Locate the cell with the specified text and output its (x, y) center coordinate. 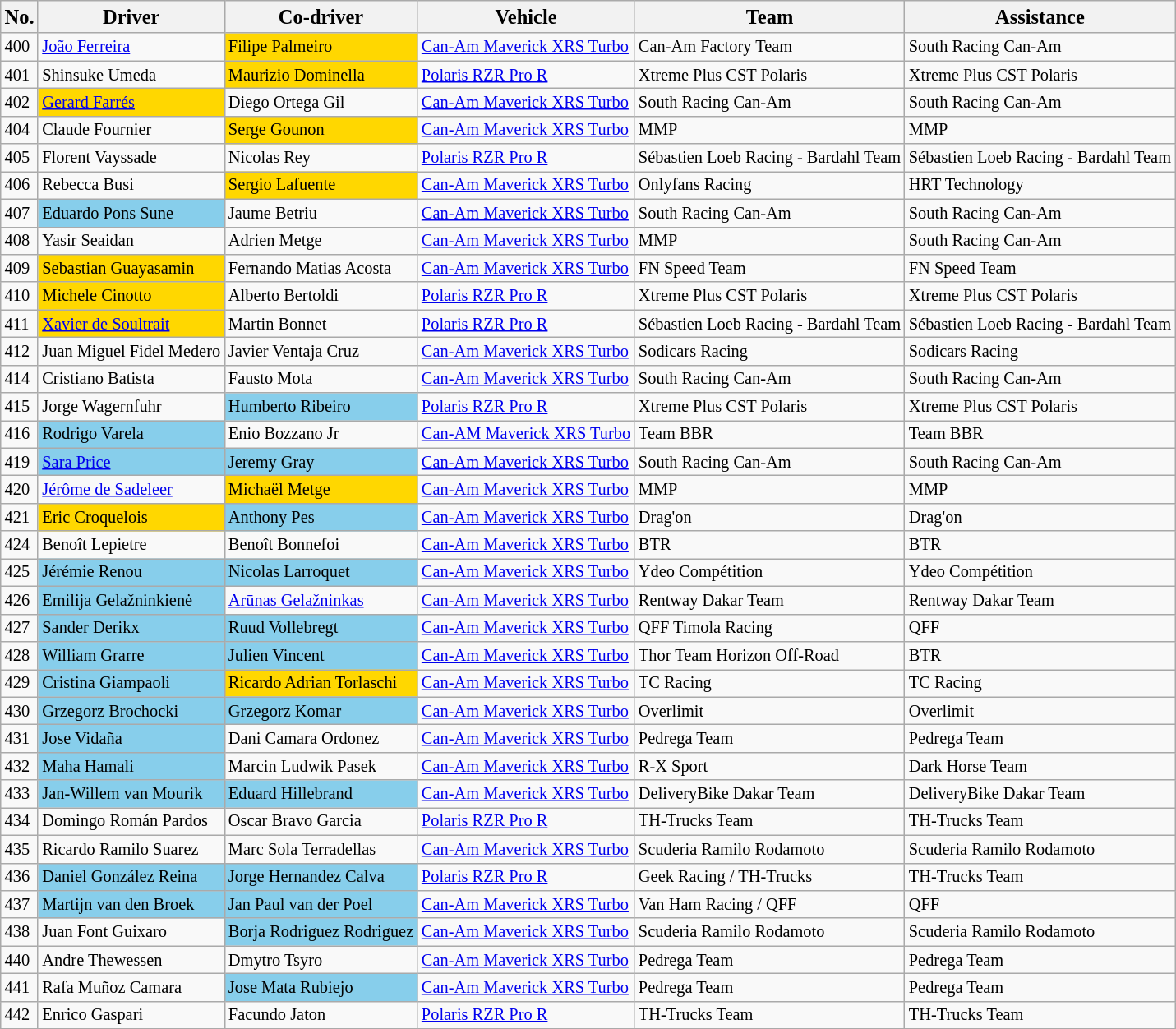
João Ferreira (131, 47)
Dmytro Tsyro (321, 960)
436 (20, 877)
HRT Technology (1040, 185)
Adrien Metge (321, 241)
426 (20, 600)
Benoît Lepietre (131, 545)
438 (20, 932)
Emilija Gelažninkienė (131, 600)
401 (20, 75)
Facundo Jaton (321, 1015)
Claude Fournier (131, 130)
402 (20, 102)
Team (769, 16)
QFF Timola Racing (769, 628)
400 (20, 47)
Fausto Mota (321, 379)
406 (20, 185)
Jeremy Gray (321, 462)
Can-AM Maverick XRS Turbo (526, 434)
409 (20, 268)
Dani Camara Ordonez (321, 738)
Sebastian Guayasamin (131, 268)
Jorge Hernandez Calva (321, 877)
Eduardo Pons Sune (131, 213)
Serge Gounon (321, 130)
Alberto Bertoldi (321, 296)
Javier Ventaja Cruz (321, 351)
Grzegorz Komar (321, 711)
421 (20, 517)
Filipe Palmeiro (321, 47)
Martijn van den Broek (131, 904)
434 (20, 821)
424 (20, 545)
440 (20, 960)
Borja Rodriguez Rodriguez (321, 932)
Sergio Lafuente (321, 185)
Enrico Gaspari (131, 1015)
425 (20, 572)
437 (20, 904)
Rebecca Busi (131, 185)
416 (20, 434)
404 (20, 130)
433 (20, 794)
Michele Cinotto (131, 296)
Rafa Muñoz Camara (131, 987)
Grzegorz Brochocki (131, 711)
Fernando Matias Acosta (321, 268)
Assistance (1040, 16)
William Grarre (131, 655)
Humberto Ribeiro (321, 407)
Sander Derikx (131, 628)
Juan Miguel Fidel Medero (131, 351)
Marcin Ludwik Pasek (321, 766)
442 (20, 1015)
Cristina Giampaoli (131, 683)
Jose Vidaña (131, 738)
Juan Font Guixaro (131, 932)
Florent Vayssade (131, 158)
Jan Paul van der Poel (321, 904)
411 (20, 324)
Michaël Metge (321, 489)
Jérémie Renou (131, 572)
Eduard Hillebrand (321, 794)
435 (20, 849)
Benoît Bonnefoi (321, 545)
Can-Am Factory Team (769, 47)
Marc Sola Terradellas (321, 849)
Sara Price (131, 462)
Nicolas Rey (321, 158)
Maurizio Dominella (321, 75)
431 (20, 738)
429 (20, 683)
428 (20, 655)
Xavier de Soultrait (131, 324)
Cristiano Batista (131, 379)
Jérôme de Sadeleer (131, 489)
Geek Racing / TH-Trucks (769, 877)
Dark Horse Team (1040, 766)
415 (20, 407)
Arūnas Gelažninkas (321, 600)
Co-driver (321, 16)
Ricardo Ramilo Suarez (131, 849)
414 (20, 379)
Domingo Román Pardos (131, 821)
Shinsuke Umeda (131, 75)
Driver (131, 16)
Jaume Betriu (321, 213)
Eric Croquelois (131, 517)
No. (20, 16)
Jorge Wagernfuhr (131, 407)
Anthony Pes (321, 517)
Daniel González Reina (131, 877)
Yasir Seaidan (131, 241)
Martin Bonnet (321, 324)
Rodrigo Varela (131, 434)
Van Ham Racing / QFF (769, 904)
Ricardo Adrian Torlaschi (321, 683)
420 (20, 489)
412 (20, 351)
Oscar Bravo Garcia (321, 821)
Maha Hamali (131, 766)
408 (20, 241)
Enio Bozzano Jr (321, 434)
Julien Vincent (321, 655)
Thor Team Horizon Off-Road (769, 655)
419 (20, 462)
Onlyfans Racing (769, 185)
Vehicle (526, 16)
Gerard Farrés (131, 102)
Jan-Willem van Mourik (131, 794)
430 (20, 711)
Ruud Vollebregt (321, 628)
Jose Mata Rubiejo (321, 987)
Nicolas Larroquet (321, 572)
R-X Sport (769, 766)
Diego Ortega Gil (321, 102)
Andre Thewessen (131, 960)
410 (20, 296)
441 (20, 987)
432 (20, 766)
407 (20, 213)
405 (20, 158)
427 (20, 628)
